Determine the (x, y) coordinate at the center of the cell enclosing the given text.  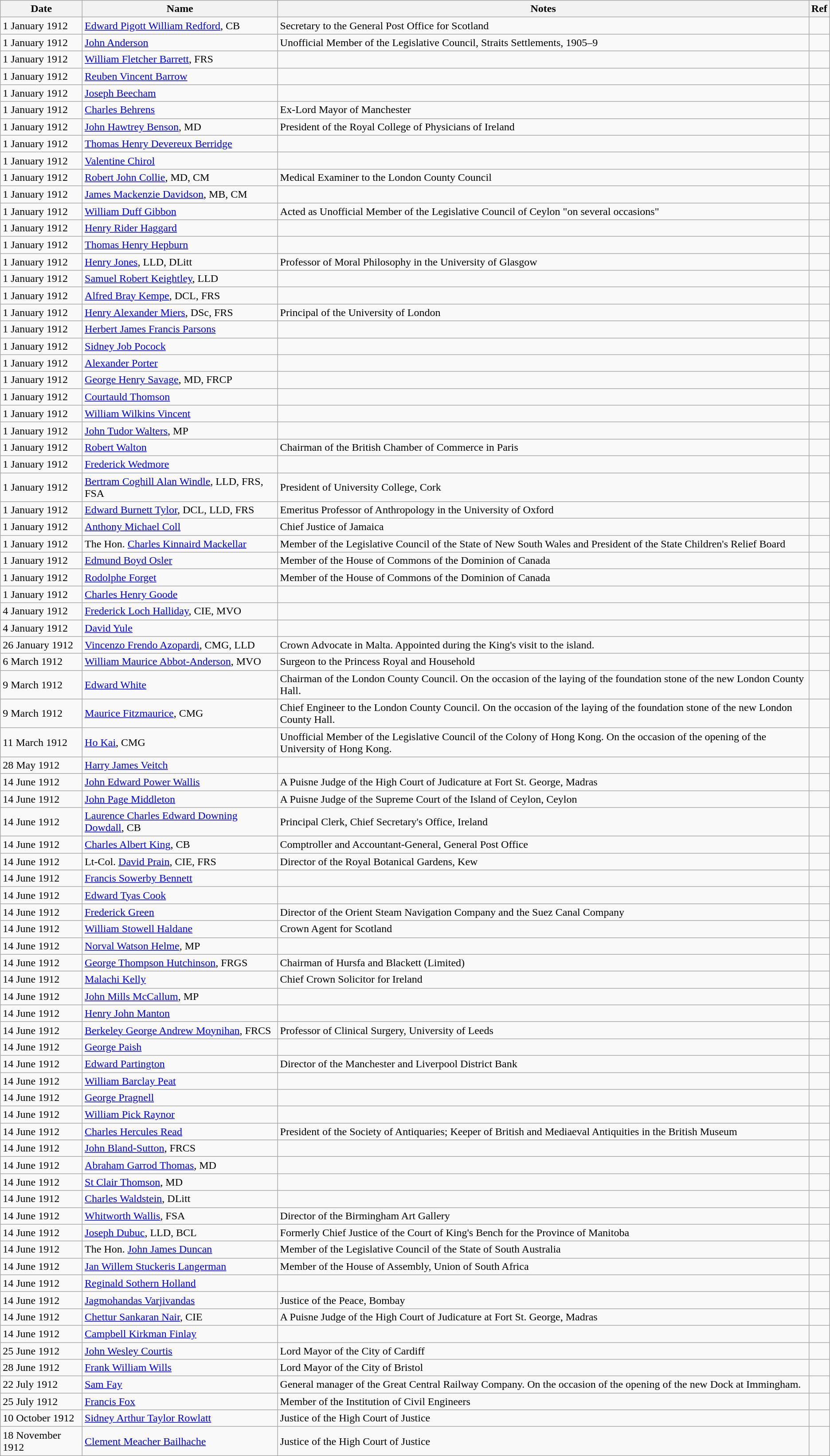
28 June 1912 (42, 1368)
David Yule (180, 628)
John Mills McCallum, MP (180, 996)
Chief Justice of Jamaica (543, 527)
Maurice Fitzmaurice, CMG (180, 714)
Samuel Robert Keightley, LLD (180, 279)
Charles Waldstein, DLitt (180, 1199)
President of the Society of Antiquaries; Keeper of British and Mediaeval Antiquities in the British Museum (543, 1132)
William Duff Gibbon (180, 211)
Principal Clerk, Chief Secretary's Office, Ireland (543, 822)
William Fletcher Barrett, FRS (180, 59)
Lord Mayor of the City of Cardiff (543, 1351)
Alfred Bray Kempe, DCL, FRS (180, 296)
William Pick Raynor (180, 1115)
William Stowell Haldane (180, 929)
Professor of Clinical Surgery, University of Leeds (543, 1030)
Member of the House of Assembly, Union of South Africa (543, 1266)
Courtauld Thomson (180, 397)
Ho Kai, CMG (180, 742)
Joseph Dubuc, LLD, BCL (180, 1233)
Henry Rider Haggard (180, 228)
Frederick Loch Halliday, CIE, MVO (180, 611)
John Page Middleton (180, 799)
St Clair Thomson, MD (180, 1182)
Surgeon to the Princess Royal and Household (543, 662)
Jagmohandas Varjivandas (180, 1300)
Formerly Chief Justice of the Court of King's Bench for the Province of Manitoba (543, 1233)
Thomas Henry Hepburn (180, 245)
22 July 1912 (42, 1385)
Chairman of the British Chamber of Commerce in Paris (543, 447)
Justice of the Peace, Bombay (543, 1300)
John Wesley Courtis (180, 1351)
6 March 1912 (42, 662)
John Tudor Walters, MP (180, 430)
A Puisne Judge of the Supreme Court of the Island of Ceylon, Ceylon (543, 799)
Director of the Orient Steam Navigation Company and the Suez Canal Company (543, 912)
John Hawtrey Benson, MD (180, 127)
Sam Fay (180, 1385)
James Mackenzie Davidson, MB, CM (180, 194)
26 January 1912 (42, 645)
Director of the Birmingham Art Gallery (543, 1216)
Alexander Porter (180, 363)
Henry Jones, LLD, DLitt (180, 262)
Frank William Wills (180, 1368)
Frederick Green (180, 912)
Lord Mayor of the City of Bristol (543, 1368)
Member of the Institution of Civil Engineers (543, 1401)
Acted as Unofficial Member of the Legislative Council of Ceylon "on several occasions" (543, 211)
Abraham Garrod Thomas, MD (180, 1165)
The Hon. John James Duncan (180, 1249)
18 November 1912 (42, 1441)
Charles Albert King, CB (180, 845)
Clement Meacher Bailhache (180, 1441)
Edward White (180, 684)
Whitworth Wallis, FSA (180, 1216)
Unofficial Member of the Legislative Council, Straits Settlements, 1905–9 (543, 43)
Bertram Coghill Alan Windle, LLD, FRS, FSA (180, 487)
John Edward Power Wallis (180, 782)
General manager of the Great Central Railway Company. On the occasion of the opening of the new Dock at Immingham. (543, 1385)
Crown Agent for Scotland (543, 929)
Henry Alexander Miers, DSc, FRS (180, 312)
Professor of Moral Philosophy in the University of Glasgow (543, 262)
Harry James Veitch (180, 765)
Robert Walton (180, 447)
Edward Partington (180, 1064)
Edward Pigott William Redford, CB (180, 26)
Edward Burnett Tylor, DCL, LLD, FRS (180, 510)
Campbell Kirkman Finlay (180, 1334)
Frederick Wedmore (180, 464)
Vincenzo Frendo Azopardi, CMG, LLD (180, 645)
John Anderson (180, 43)
Member of the Legislative Council of the State of South Australia (543, 1249)
Name (180, 9)
Charles Behrens (180, 110)
Director of the Royal Botanical Gardens, Kew (543, 862)
25 June 1912 (42, 1351)
George Pragnell (180, 1098)
Anthony Michael Coll (180, 527)
Chief Crown Solicitor for Ireland (543, 980)
Herbert James Francis Parsons (180, 329)
Chairman of the London County Council. On the occasion of the laying of the foundation stone of the new London County Hall. (543, 684)
Norval Watson Helme, MP (180, 946)
George Thompson Hutchinson, FRGS (180, 963)
Joseph Beecham (180, 93)
Reginald Sothern Holland (180, 1283)
George Henry Savage, MD, FRCP (180, 380)
The Hon. Charles Kinnaird Mackellar (180, 544)
Member of the Legislative Council of the State of New South Wales and President of the State Children's Relief Board (543, 544)
Rodolphe Forget (180, 578)
Robert John Collie, MD, CM (180, 177)
President of the Royal College of Physicians of Ireland (543, 127)
Comptroller and Accountant-General, General Post Office (543, 845)
Jan Willem Stuckeris Langerman (180, 1266)
Laurence Charles Edward Downing Dowdall, CB (180, 822)
Secretary to the General Post Office for Scotland (543, 26)
Edward Tyas Cook (180, 895)
George Paish (180, 1047)
11 March 1912 (42, 742)
William Wilkins Vincent (180, 414)
William Barclay Peat (180, 1081)
Emeritus Professor of Anthropology in the University of Oxford (543, 510)
President of University College, Cork (543, 487)
Valentine Chirol (180, 160)
10 October 1912 (42, 1418)
Berkeley George Andrew Moynihan, FRCS (180, 1030)
25 July 1912 (42, 1401)
Charles Henry Goode (180, 594)
Francis Sowerby Bennett (180, 878)
Crown Advocate in Malta. Appointed during the King's visit to the island. (543, 645)
Sidney Arthur Taylor Rowlatt (180, 1418)
Lt-Col. David Prain, CIE, FRS (180, 862)
Chettur Sankaran Nair, CIE (180, 1317)
Charles Hercules Read (180, 1132)
Ref (819, 9)
Principal of the University of London (543, 312)
Notes (543, 9)
Ex-Lord Mayor of Manchester (543, 110)
Sidney Job Pocock (180, 346)
John Bland-Sutton, FRCS (180, 1148)
Reuben Vincent Barrow (180, 76)
Date (42, 9)
Henry John Manton (180, 1013)
Chairman of Hursfa and Blackett (Limited) (543, 963)
Director of the Manchester and Liverpool District Bank (543, 1064)
Malachi Kelly (180, 980)
Thomas Henry Devereux Berridge (180, 144)
Unofficial Member of the Legislative Council of the Colony of Hong Kong. On the occasion of the opening of the University of Hong Kong. (543, 742)
Medical Examiner to the London County Council (543, 177)
Chief Engineer to the London County Council. On the occasion of the laying of the foundation stone of the new London County Hall. (543, 714)
Edmund Boyd Osler (180, 561)
28 May 1912 (42, 765)
Francis Fox (180, 1401)
William Maurice Abbot-Anderson, MVO (180, 662)
